For the text-containing cell, return its midpoint in [X, Y] coordinate format. 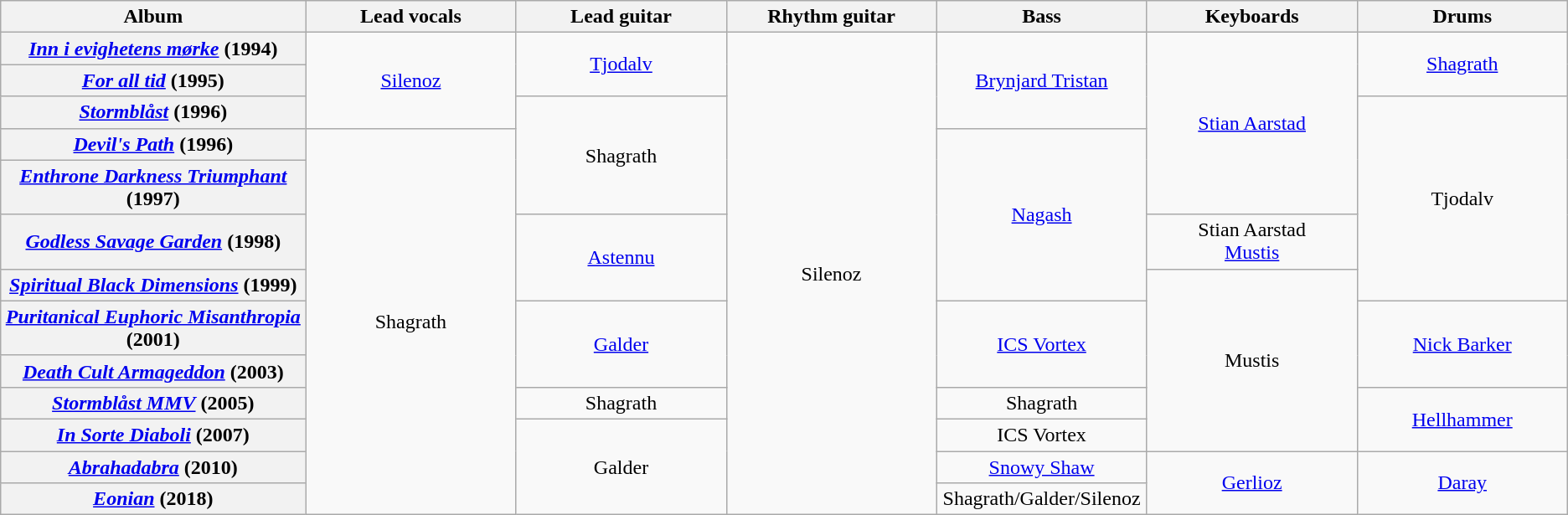
Devil's Path (1996) [153, 144]
Brynjard Tristan [1042, 80]
Gerlioz [1251, 482]
Spiritual Black Dimensions (1999) [153, 285]
Album [153, 17]
Godless Savage Garden (1998) [153, 241]
Shagrath/Galder/Silenoz [1042, 499]
Mustis [1251, 360]
Stormblåst (1996) [153, 112]
Death Cult Armageddon (2003) [153, 371]
Snowy Shaw [1042, 466]
Enthrone Darkness Triumphant (1997) [153, 188]
Stian Aarstad [1251, 124]
Keyboards [1251, 17]
Lead vocals [410, 17]
Nick Barker [1462, 343]
Daray [1462, 482]
Bass [1042, 17]
Nagash [1042, 214]
Stormblåst MMV (2005) [153, 403]
Inn i evighetens mørke (1994) [153, 49]
Rhythm guitar [831, 17]
Drums [1462, 17]
Lead guitar [622, 17]
In Sorte Diaboli (2007) [153, 435]
For all tid (1995) [153, 80]
Hellhammer [1462, 419]
Eonian (2018) [153, 499]
Puritanical Euphoric Misanthropia (2001) [153, 328]
Astennu [622, 258]
Stian Aarstad Mustis [1251, 241]
Abrahadabra (2010) [153, 466]
